Determine the [X, Y] coordinate at the center of the cell enclosing the given text.  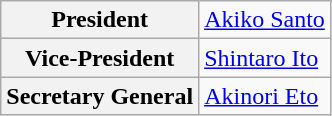
Shintaro Ito [265, 58]
Secretary General [100, 96]
Akinori Eto [265, 96]
Vice-President [100, 58]
President [100, 20]
Akiko Santo [265, 20]
